Capture the cell that displays the provided text and extract its (x, y) central coordinate. 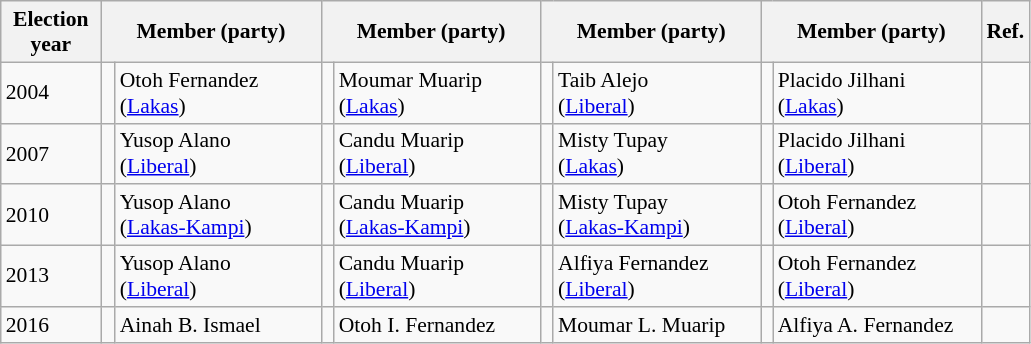
Candu Muarip(Lakas-Kampi) (438, 216)
Electionyear (51, 32)
Moumar L. Muarip (657, 325)
Placido Jilhani(Liberal) (878, 154)
Alfiya A. Fernandez (878, 325)
Alfiya Fernandez(Liberal) (657, 276)
2013 (51, 276)
Taib Alejo(Liberal) (657, 92)
2004 (51, 92)
Otoh I. Fernandez (438, 325)
Otoh Fernandez(Lakas) (218, 92)
Moumar Muarip(Lakas) (438, 92)
Ref. (1005, 32)
2016 (51, 325)
Ainah B. Ismael (218, 325)
Misty Tupay(Lakas-Kampi) (657, 216)
2010 (51, 216)
Misty Tupay(Lakas) (657, 154)
2007 (51, 154)
Placido Jilhani(Lakas) (878, 92)
Yusop Alano(Lakas-Kampi) (218, 216)
